Identify which cell holds the provided text, then report its [x, y] central coordinate. 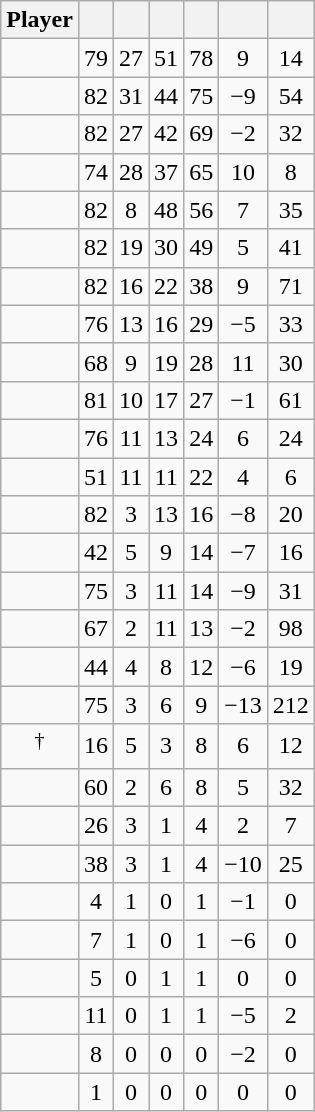
81 [96, 400]
20 [290, 515]
−13 [244, 705]
35 [290, 210]
41 [290, 248]
56 [202, 210]
17 [166, 400]
33 [290, 324]
−7 [244, 553]
25 [290, 864]
60 [96, 787]
61 [290, 400]
26 [96, 826]
48 [166, 210]
98 [290, 629]
79 [96, 58]
67 [96, 629]
49 [202, 248]
29 [202, 324]
Player [40, 20]
65 [202, 172]
54 [290, 96]
37 [166, 172]
78 [202, 58]
69 [202, 134]
−10 [244, 864]
74 [96, 172]
−8 [244, 515]
68 [96, 362]
† [40, 746]
212 [290, 705]
71 [290, 286]
